From the cell containing the given text, extract its center point as (X, Y) coordinate. 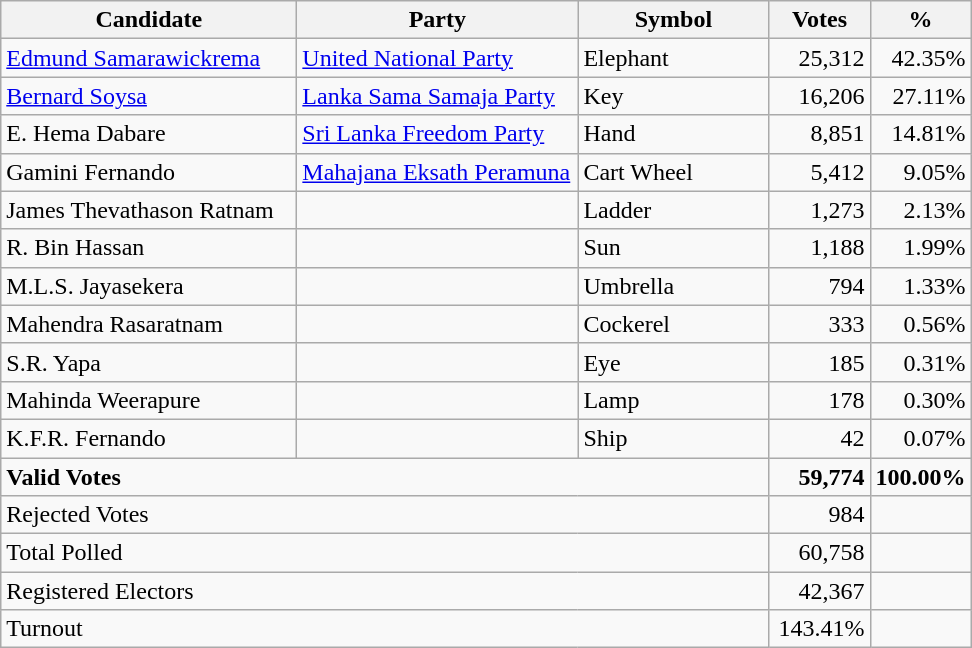
Cockerel (674, 324)
Party (438, 20)
Cart Wheel (674, 172)
Turnout (385, 629)
Lanka Sama Samaja Party (438, 96)
Mahinda Weerapure (149, 400)
984 (820, 515)
Umbrella (674, 286)
Edmund Samarawickrema (149, 58)
Valid Votes (385, 477)
Sri Lanka Freedom Party (438, 134)
Ladder (674, 210)
Votes (820, 20)
Key (674, 96)
8,851 (820, 134)
59,774 (820, 477)
Elephant (674, 58)
2.13% (920, 210)
Total Polled (385, 553)
Gamini Fernando (149, 172)
Symbol (674, 20)
Ship (674, 438)
42,367 (820, 591)
Lamp (674, 400)
42.35% (920, 58)
M.L.S. Jayasekera (149, 286)
S.R. Yapa (149, 362)
Mahajana Eksath Peramuna (438, 172)
Eye (674, 362)
0.30% (920, 400)
United National Party (438, 58)
James Thevathason Ratnam (149, 210)
0.56% (920, 324)
K.F.R. Fernando (149, 438)
100.00% (920, 477)
333 (820, 324)
27.11% (920, 96)
0.07% (920, 438)
Bernard Soysa (149, 96)
Registered Electors (385, 591)
185 (820, 362)
Sun (674, 248)
794 (820, 286)
Rejected Votes (385, 515)
1,273 (820, 210)
1.99% (920, 248)
E. Hema Dabare (149, 134)
Hand (674, 134)
42 (820, 438)
% (920, 20)
R. Bin Hassan (149, 248)
25,312 (820, 58)
60,758 (820, 553)
0.31% (920, 362)
14.81% (920, 134)
Candidate (149, 20)
1.33% (920, 286)
143.41% (820, 629)
Mahendra Rasaratnam (149, 324)
178 (820, 400)
16,206 (820, 96)
9.05% (920, 172)
5,412 (820, 172)
1,188 (820, 248)
